Return the [X, Y] coordinate for the center point of the cell that contains the specified text.  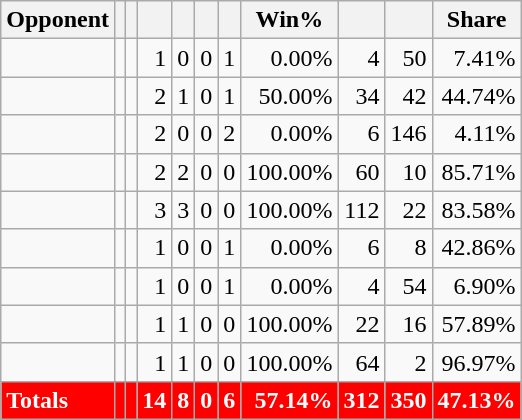
42 [408, 96]
50 [408, 58]
47.13% [476, 400]
14 [154, 400]
54 [408, 286]
Opponent [58, 20]
60 [362, 172]
Win% [290, 20]
44.74% [476, 96]
112 [362, 210]
42.86% [476, 248]
85.71% [476, 172]
57.89% [476, 324]
6.90% [476, 286]
10 [408, 172]
350 [408, 400]
Totals [58, 400]
Share [476, 20]
7.41% [476, 58]
146 [408, 134]
96.97% [476, 362]
34 [362, 96]
64 [362, 362]
50.00% [290, 96]
4.11% [476, 134]
312 [362, 400]
57.14% [290, 400]
83.58% [476, 210]
16 [408, 324]
